Return the [x, y] coordinate for the center point of the cell that contains the specified text.  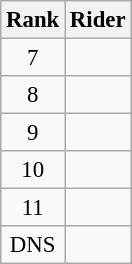
10 [33, 170]
7 [33, 58]
8 [33, 95]
Rider [98, 20]
DNS [33, 245]
Rank [33, 20]
9 [33, 133]
11 [33, 208]
